Detect which cell encompasses the target text, then output its [X, Y] center coordinate. 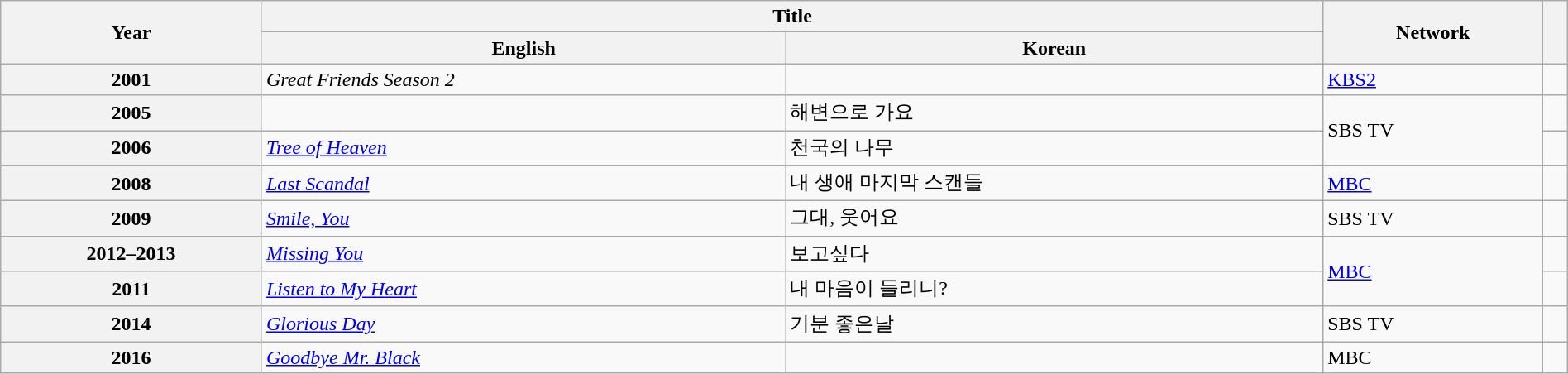
천국의 나무 [1054, 149]
2006 [131, 149]
Tree of Heaven [523, 149]
내 마음이 들리니? [1054, 290]
그대, 웃어요 [1054, 218]
Korean [1054, 48]
KBS2 [1433, 79]
Goodbye Mr. Black [523, 357]
Smile, You [523, 218]
2001 [131, 79]
2016 [131, 357]
2008 [131, 184]
기분 좋은날 [1054, 324]
2011 [131, 290]
Listen to My Heart [523, 290]
Missing You [523, 253]
해변으로 가요 [1054, 113]
Glorious Day [523, 324]
보고싶다 [1054, 253]
Great Friends Season 2 [523, 79]
English [523, 48]
2005 [131, 113]
2009 [131, 218]
내 생애 마지막 스캔들 [1054, 184]
Title [792, 17]
Network [1433, 32]
2012–2013 [131, 253]
2014 [131, 324]
Year [131, 32]
Last Scandal [523, 184]
